Capture the cell that displays the provided text and extract its (x, y) central coordinate. 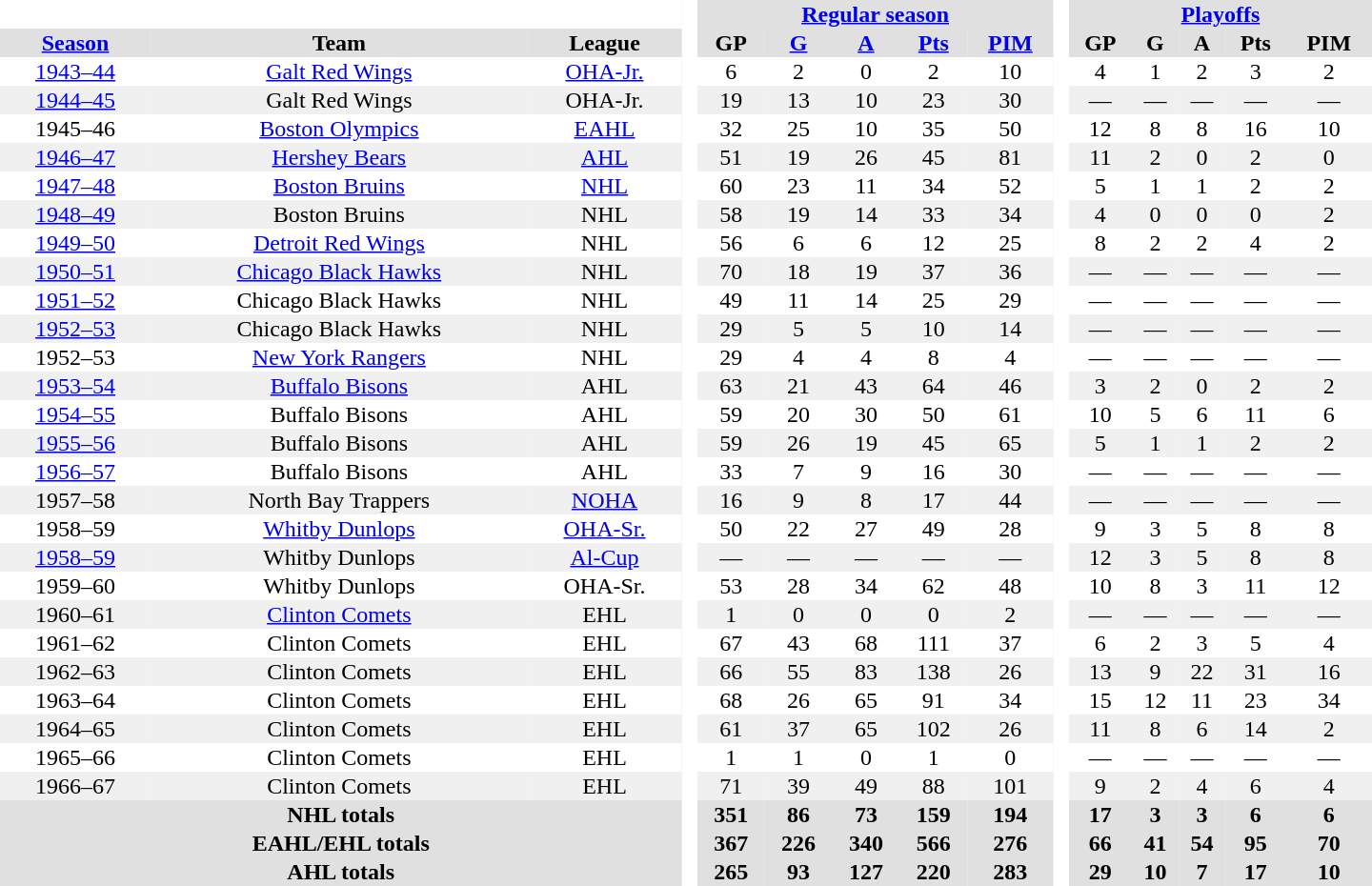
93 (798, 872)
Hershey Bears (339, 157)
83 (865, 672)
194 (1010, 815)
36 (1010, 272)
1947–48 (75, 186)
1954–55 (75, 414)
1945–46 (75, 129)
31 (1256, 672)
226 (798, 843)
1964–65 (75, 729)
35 (934, 129)
56 (732, 243)
58 (732, 214)
48 (1010, 586)
Regular season (876, 14)
159 (934, 815)
1946–47 (75, 157)
EAHL (605, 129)
1956–57 (75, 472)
276 (1010, 843)
1955–56 (75, 443)
102 (934, 729)
67 (732, 643)
101 (1010, 786)
52 (1010, 186)
340 (865, 843)
1950–51 (75, 272)
21 (798, 386)
Season (75, 43)
18 (798, 272)
1961–62 (75, 643)
63 (732, 386)
1944–45 (75, 100)
1965–66 (75, 757)
1966–67 (75, 786)
71 (732, 786)
North Bay Trappers (339, 500)
1951–52 (75, 300)
32 (732, 129)
138 (934, 672)
88 (934, 786)
111 (934, 643)
81 (1010, 157)
1948–49 (75, 214)
AHL totals (341, 872)
1962–63 (75, 672)
62 (934, 586)
60 (732, 186)
367 (732, 843)
1960–61 (75, 614)
NOHA (605, 500)
351 (732, 815)
41 (1155, 843)
Playoffs (1221, 14)
15 (1100, 700)
46 (1010, 386)
1943–44 (75, 71)
73 (865, 815)
283 (1010, 872)
NHL totals (341, 815)
95 (1256, 843)
1963–64 (75, 700)
220 (934, 872)
1957–58 (75, 500)
EAHL/EHL totals (341, 843)
54 (1202, 843)
Boston Olympics (339, 129)
127 (865, 872)
1959–60 (75, 586)
265 (732, 872)
Al-Cup (605, 557)
39 (798, 786)
1949–50 (75, 243)
55 (798, 672)
51 (732, 157)
League (605, 43)
New York Rangers (339, 357)
44 (1010, 500)
Team (339, 43)
1953–54 (75, 386)
27 (865, 529)
86 (798, 815)
566 (934, 843)
91 (934, 700)
64 (934, 386)
Detroit Red Wings (339, 243)
20 (798, 414)
53 (732, 586)
